Find where the given text appears and provide that cell's center as (X, Y) coordinate. 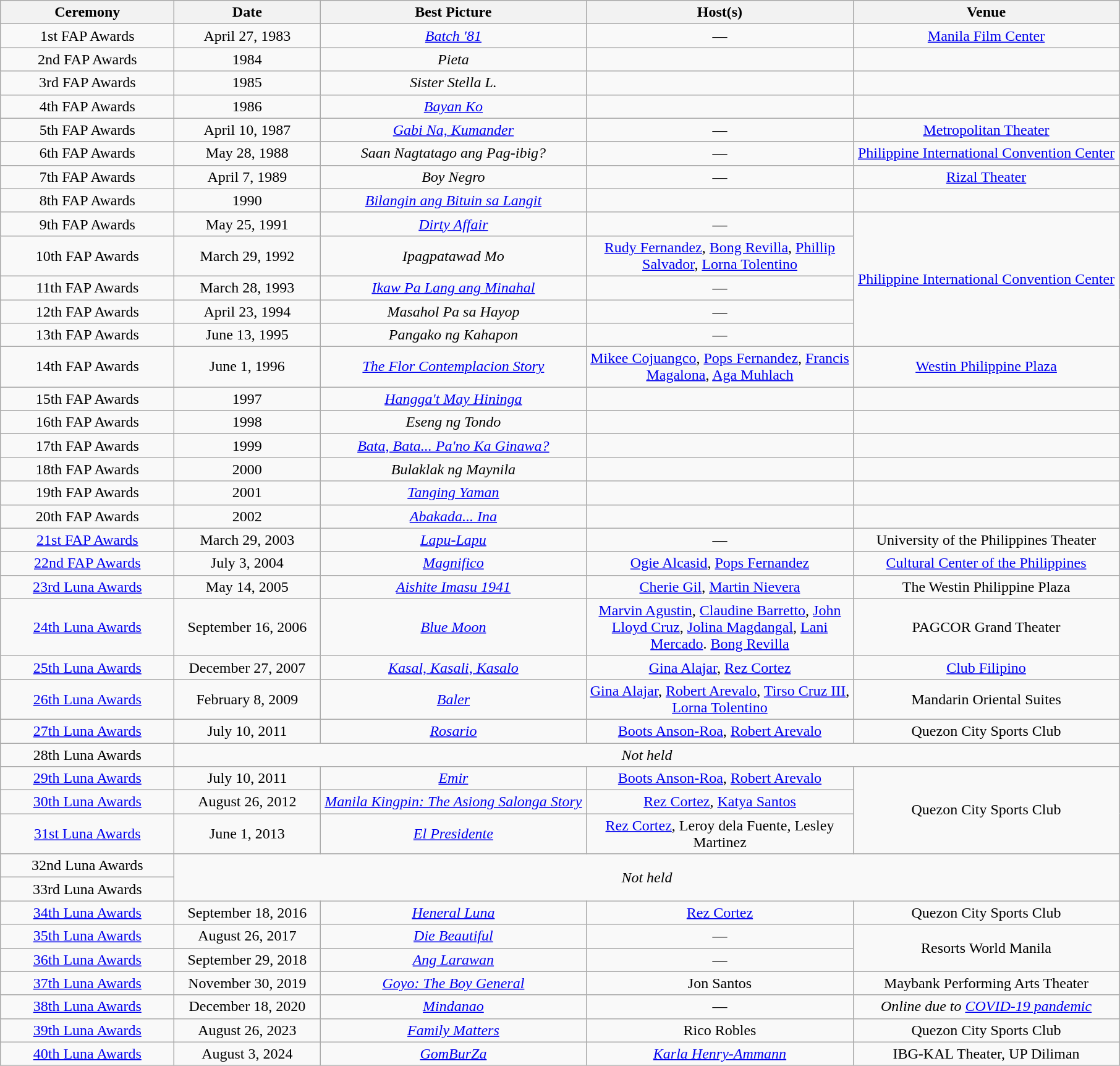
2002 (247, 516)
2nd FAP Awards (88, 59)
Baler (454, 699)
May 28, 1988 (247, 153)
July 3, 2004 (247, 563)
14th FAP Awards (88, 367)
35th Luna Awards (88, 936)
Mandarin Oriental Suites (986, 699)
Online due to COVID-19 pandemic (986, 1007)
April 27, 1983 (247, 36)
June 1, 2013 (247, 834)
Masahol Pa sa Hayop (454, 311)
September 18, 2016 (247, 913)
34th Luna Awards (88, 913)
5th FAP Awards (88, 130)
Cultural Center of the Philippines (986, 563)
23rd Luna Awards (88, 587)
22nd FAP Awards (88, 563)
September 16, 2006 (247, 627)
1998 (247, 422)
7th FAP Awards (88, 177)
40th Luna Awards (88, 1054)
Cherie Gil, Martin Nievera (719, 587)
Rudy Fernandez, Bong Revilla, Phillip Salvador, Lorna Tolentino (719, 256)
Host(s) (719, 12)
June 1, 1996 (247, 367)
Karla Henry-Ammann (719, 1054)
9th FAP Awards (88, 224)
Saan Nagtatago ang Pag-ibig? (454, 153)
Ikaw Pa Lang ang Minahal (454, 288)
Heneral Luna (454, 913)
University of the Philippines Theater (986, 540)
Mikee Cojuangco, Pops Fernandez, Francis Magalona, Aga Muhlach (719, 367)
31st Luna Awards (88, 834)
Bulaklak ng Maynila (454, 469)
The Flor Contemplacion Story (454, 367)
Jon Santos (719, 983)
Hangga't May Hininga (454, 399)
4th FAP Awards (88, 106)
February 8, 2009 (247, 699)
39th Luna Awards (88, 1030)
3rd FAP Awards (88, 83)
Dirty Affair (454, 224)
March 29, 1992 (247, 256)
Rico Robles (719, 1030)
37th Luna Awards (88, 983)
Resorts World Manila (986, 948)
June 13, 1995 (247, 335)
15th FAP Awards (88, 399)
December 18, 2020 (247, 1007)
Rosario (454, 731)
El Presidente (454, 834)
20th FAP Awards (88, 516)
Abakada... Ina (454, 516)
25th Luna Awards (88, 667)
The Westin Philippine Plaza (986, 587)
Gina Alajar, Rez Cortez (719, 667)
19th FAP Awards (88, 493)
March 28, 1993 (247, 288)
Bata, Bata... Pa'no Ka Ginawa? (454, 446)
August 26, 2012 (247, 802)
IBG-KAL Theater, UP Diliman (986, 1054)
Emir (454, 778)
Lapu-Lapu (454, 540)
September 29, 2018 (247, 960)
April 10, 1987 (247, 130)
29th Luna Awards (88, 778)
32nd Luna Awards (88, 866)
Mindanao (454, 1007)
Pieta (454, 59)
33rd Luna Awards (88, 889)
Rez Cortez (719, 913)
GomBurZa (454, 1054)
Ipagpatawad Mo (454, 256)
1990 (247, 200)
Marvin Agustin, Claudine Barretto, John Lloyd Cruz, Jolina Magdangal, Lani Mercado. Bong Revilla (719, 627)
Sister Stella L. (454, 83)
24th Luna Awards (88, 627)
December 27, 2007 (247, 667)
Manila Film Center (986, 36)
Gabi Na, Kumander (454, 130)
1999 (247, 446)
Tanging Yaman (454, 493)
1997 (247, 399)
26th Luna Awards (88, 699)
11th FAP Awards (88, 288)
21st FAP Awards (88, 540)
August 26, 2017 (247, 936)
36th Luna Awards (88, 960)
Maybank Performing Arts Theater (986, 983)
Ang Larawan (454, 960)
November 30, 2019 (247, 983)
38th Luna Awards (88, 1007)
Aishite Imasu 1941 (454, 587)
16th FAP Awards (88, 422)
Blue Moon (454, 627)
1985 (247, 83)
12th FAP Awards (88, 311)
August 26, 2023 (247, 1030)
Eseng ng Tondo (454, 422)
Venue (986, 12)
1st FAP Awards (88, 36)
2001 (247, 493)
1984 (247, 59)
Westin Philippine Plaza (986, 367)
30th Luna Awards (88, 802)
Rez Cortez, Leroy dela Fuente, Lesley Martinez (719, 834)
Gina Alajar, Robert Arevalo, Tirso Cruz III, Lorna Tolentino (719, 699)
Manila Kingpin: The Asiong Salonga Story (454, 802)
Club Filipino (986, 667)
13th FAP Awards (88, 335)
PAGCOR Grand Theater (986, 627)
Ceremony (88, 12)
May 14, 2005 (247, 587)
2000 (247, 469)
Rizal Theater (986, 177)
Boy Negro (454, 177)
Goyo: The Boy General (454, 983)
1986 (247, 106)
Ogie Alcasid, Pops Fernandez (719, 563)
Date (247, 12)
Kasal, Kasali, Kasalo (454, 667)
17th FAP Awards (88, 446)
Die Beautiful (454, 936)
April 23, 1994 (247, 311)
Bilangin ang Bituin sa Langit (454, 200)
Batch '81 (454, 36)
28th Luna Awards (88, 755)
Bayan Ko (454, 106)
Family Matters (454, 1030)
Pangako ng Kahapon (454, 335)
March 29, 2003 (247, 540)
Metropolitan Theater (986, 130)
Rez Cortez, Katya Santos (719, 802)
August 3, 2024 (247, 1054)
Best Picture (454, 12)
May 25, 1991 (247, 224)
8th FAP Awards (88, 200)
10th FAP Awards (88, 256)
April 7, 1989 (247, 177)
18th FAP Awards (88, 469)
Magnifico (454, 563)
27th Luna Awards (88, 731)
6th FAP Awards (88, 153)
